Provide the [x, y] coordinate of the cell's center where the given text is located.  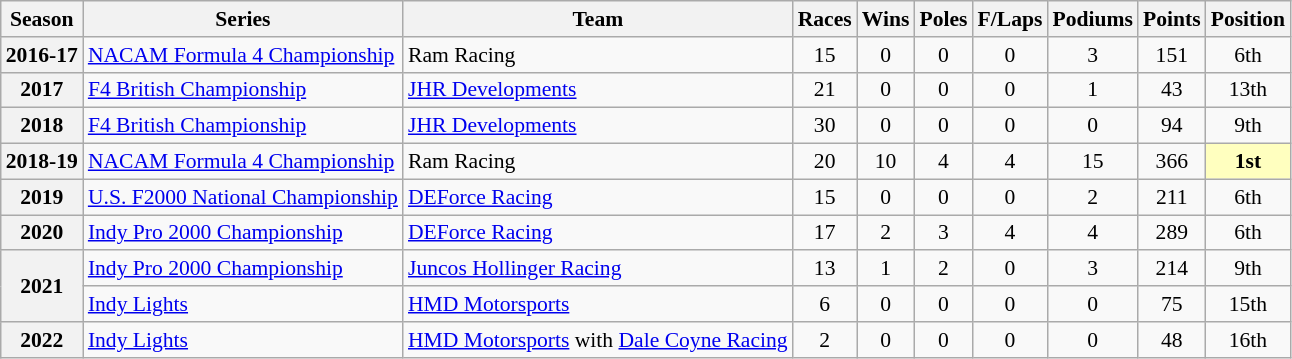
Poles [943, 19]
Podiums [1092, 19]
366 [1172, 162]
13th [1248, 90]
HMD Motorsports [598, 304]
151 [1172, 55]
94 [1172, 126]
17 [825, 233]
2018-19 [42, 162]
Position [1248, 19]
Races [825, 19]
20 [825, 162]
13 [825, 269]
Juncos Hollinger Racing [598, 269]
211 [1172, 197]
48 [1172, 340]
21 [825, 90]
75 [1172, 304]
HMD Motorsports with Dale Coyne Racing [598, 340]
2021 [42, 286]
15th [1248, 304]
Wins [886, 19]
1st [1248, 162]
43 [1172, 90]
289 [1172, 233]
F/Laps [1010, 19]
U.S. F2000 National Championship [243, 197]
2020 [42, 233]
6 [825, 304]
30 [825, 126]
Season [42, 19]
2018 [42, 126]
Points [1172, 19]
Series [243, 19]
2019 [42, 197]
2016-17 [42, 55]
16th [1248, 340]
2017 [42, 90]
214 [1172, 269]
10 [886, 162]
Team [598, 19]
2022 [42, 340]
